Find where the given text appears and provide that cell's center as [X, Y] coordinate. 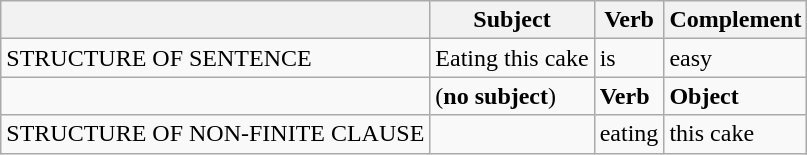
this cake [736, 134]
Complement [736, 20]
(no subject) [512, 96]
is [629, 58]
easy [736, 58]
Subject [512, 20]
Eating this cake [512, 58]
eating [629, 134]
Object [736, 96]
STRUCTURE OF SENTENCE [216, 58]
STRUCTURE OF NON-FINITE CLAUSE [216, 134]
